Search for the cell housing the specified text and yield its [x, y] center coordinate. 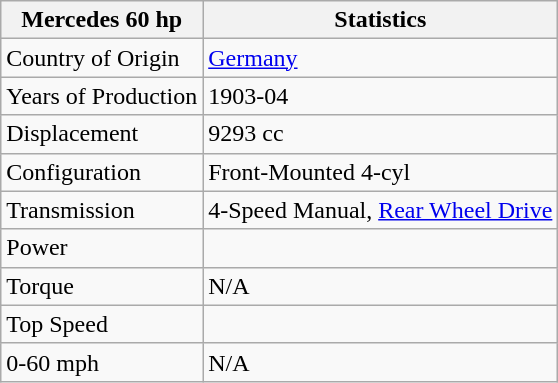
Front-Mounted 4-cyl [380, 172]
Germany [380, 58]
Displacement [102, 134]
Transmission [102, 210]
Country of Origin [102, 58]
Configuration [102, 172]
Torque [102, 286]
9293 cc [380, 134]
4-Speed Manual, Rear Wheel Drive [380, 210]
Years of Production [102, 96]
Power [102, 248]
0-60 mph [102, 362]
Mercedes 60 hp [102, 20]
Statistics [380, 20]
Top Speed [102, 324]
1903-04 [380, 96]
